Locate the cell with the specified text and output its (x, y) center coordinate. 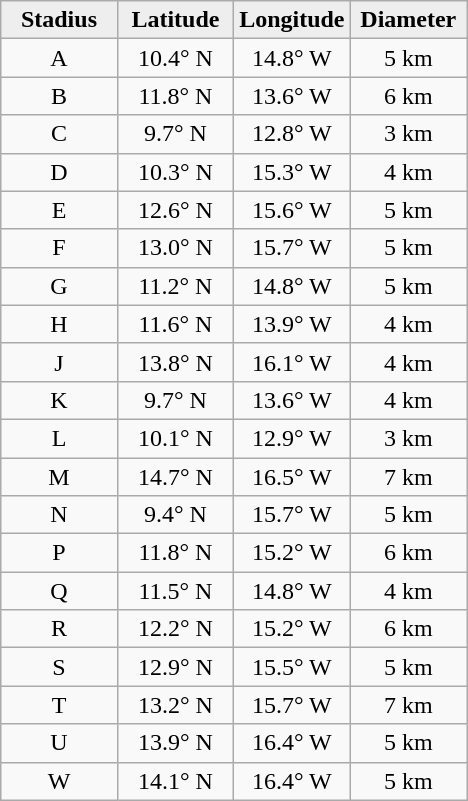
15.6° W (292, 210)
P (59, 553)
F (59, 248)
Latitude (175, 20)
14.7° N (175, 477)
U (59, 743)
13.2° N (175, 705)
15.5° W (292, 667)
11.2° N (175, 286)
11.6° N (175, 324)
S (59, 667)
13.9° N (175, 743)
12.9° W (292, 438)
T (59, 705)
13.9° W (292, 324)
11.5° N (175, 591)
A (59, 58)
15.3° W (292, 172)
10.1° N (175, 438)
Longitude (292, 20)
13.0° N (175, 248)
12.6° N (175, 210)
H (59, 324)
13.8° N (175, 362)
J (59, 362)
12.8° W (292, 134)
10.4° N (175, 58)
R (59, 629)
L (59, 438)
C (59, 134)
N (59, 515)
14.1° N (175, 781)
M (59, 477)
G (59, 286)
B (59, 96)
12.2° N (175, 629)
10.3° N (175, 172)
D (59, 172)
Stadius (59, 20)
Q (59, 591)
Diameter (408, 20)
9.4° N (175, 515)
12.9° N (175, 667)
E (59, 210)
K (59, 400)
16.1° W (292, 362)
16.5° W (292, 477)
W (59, 781)
